Find where the given text appears and provide that cell's center as (x, y) coordinate. 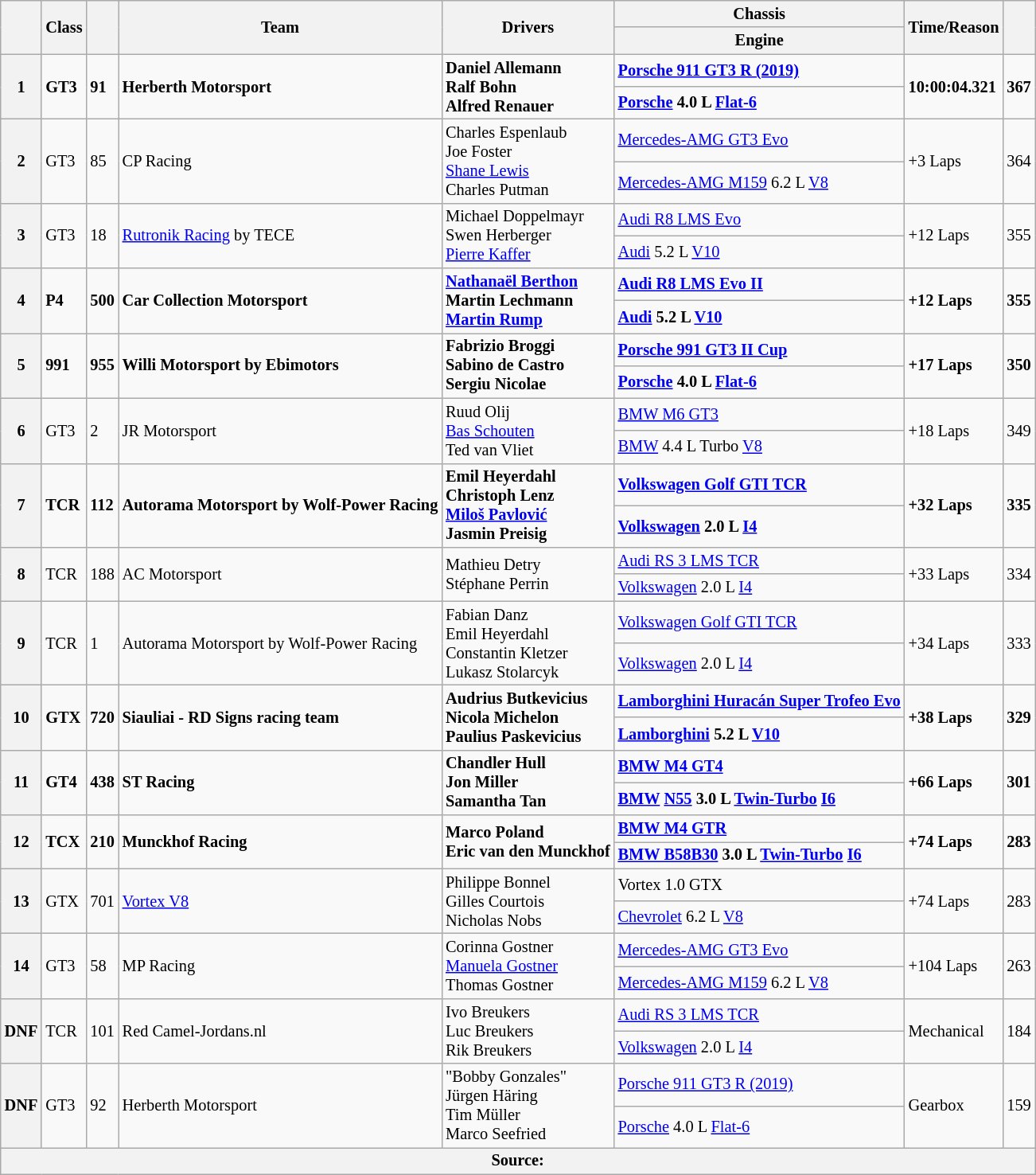
Drivers (528, 27)
Porsche 991 GT3 II Cup (759, 349)
BMW B58B30 3.0 L Twin-Turbo I6 (759, 855)
Audi R8 LMS Evo (759, 220)
BMW N55 3.0 L Twin-Turbo I6 (759, 799)
6 (21, 431)
BMW M6 GT3 (759, 414)
Chandler Hull Jon Miller Samantha Tan (528, 783)
Vortex V8 (280, 901)
Willi Motorsport by Ebimotors (280, 365)
701 (102, 901)
500 (102, 301)
Team (280, 27)
5 (21, 365)
Mathieu Detry Stéphane Perrin (528, 573)
BMW M4 GTR (759, 829)
58 (102, 966)
367 (1018, 87)
Rutronik Racing by TECE (280, 236)
112 (102, 506)
188 (102, 573)
10 (21, 717)
263 (1018, 966)
101 (102, 1031)
350 (1018, 365)
364 (1018, 161)
Red Camel-Jordans.nl (280, 1031)
Charles Espenlaub Joe Foster Shane Lewis Charles Putman (528, 161)
Munckhof Racing (280, 842)
8 (21, 573)
720 (102, 717)
Engine (759, 41)
Source: (518, 1161)
12 (21, 842)
ST Racing (280, 783)
Emil Heyerdahl Christoph Lenz Miloš Pavlović Jasmin Preisig (528, 506)
Fabian Danz Emil Heyerdahl Constantin Kletzer Lukasz Stolarcyk (528, 643)
Time/Reason (954, 27)
+17 Laps (954, 365)
210 (102, 842)
MP Racing (280, 966)
991 (64, 365)
+66 Laps (954, 783)
Audi R8 LMS Evo II (759, 285)
Ivo Breukers Luc Breukers Rik Breukers (528, 1031)
Corinna Gostner Manuela Gostner Thomas Gostner (528, 966)
184 (1018, 1031)
Lamborghini Huracán Super Trofeo Evo (759, 701)
TCX (64, 842)
14 (21, 966)
349 (1018, 431)
11 (21, 783)
Chassis (759, 14)
159 (1018, 1106)
+18 Laps (954, 431)
Audrius Butkevicius Nicola Michelon Paulius Paskevicius (528, 717)
333 (1018, 643)
+34 Laps (954, 643)
13 (21, 901)
334 (1018, 573)
3 (21, 236)
BMW 4.4 L Turbo V8 (759, 447)
GT4 (64, 783)
18 (102, 236)
+32 Laps (954, 506)
AC Motorsport (280, 573)
7 (21, 506)
301 (1018, 783)
438 (102, 783)
10:00:04.321 (954, 87)
Nathanaël Berthon Martin Lechmann Martin Rump (528, 301)
335 (1018, 506)
Chevrolet 6.2 L V8 (759, 917)
91 (102, 87)
"Bobby Gonzales" Jürgen Häring Tim Müller Marco Seefried (528, 1106)
955 (102, 365)
JR Motorsport (280, 431)
92 (102, 1106)
Gearbox (954, 1106)
4 (21, 301)
+104 Laps (954, 966)
+3 Laps (954, 161)
Daniel Allemann Ralf Bohn Alfred Renauer (528, 87)
Car Collection Motorsport (280, 301)
Philippe Bonnel Gilles Courtois Nicholas Nobs (528, 901)
Fabrizio Broggi Sabino de Castro Sergiu Nicolae (528, 365)
+33 Laps (954, 573)
85 (102, 161)
Vortex 1.0 GTX (759, 885)
P4 (64, 301)
+38 Laps (954, 717)
Marco Poland Eric van den Munckhof (528, 842)
Lamborghini 5.2 L V10 (759, 734)
Michael Doppelmayr Swen Herberger Pierre Kaffer (528, 236)
Class (64, 27)
CP Racing (280, 161)
Ruud Olij Bas Schouten Ted van Vliet (528, 431)
Siauliai - RD Signs racing team (280, 717)
Mechanical (954, 1031)
BMW M4 GT4 (759, 766)
329 (1018, 717)
9 (21, 643)
